Output the [x, y] coordinate of the center of the cell containing the given text.  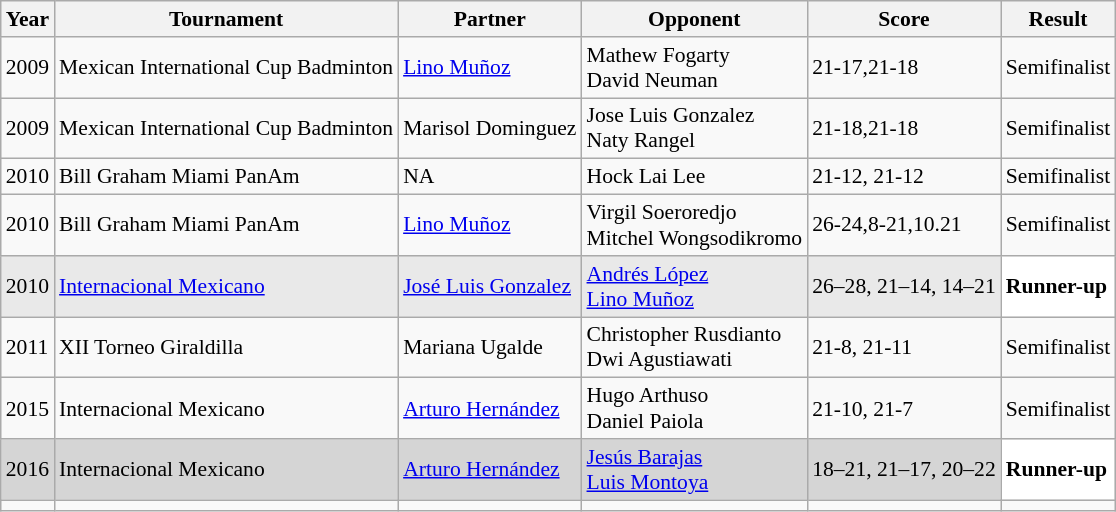
Hugo Arthuso Daniel Paiola [694, 408]
2011 [28, 348]
Virgil Soeroredjo Mitchel Wongsodikromo [694, 226]
Hock Lai Lee [694, 177]
26–28, 21–14, 14–21 [904, 286]
XII Torneo Giraldilla [226, 348]
Tournament [226, 19]
21-12, 21-12 [904, 177]
26-24,8-21,10.21 [904, 226]
Christopher Rusdianto Dwi Agustiawati [694, 348]
21-10, 21-7 [904, 408]
Year [28, 19]
Marisol Dominguez [490, 128]
Result [1058, 19]
2015 [28, 408]
21-18,21-18 [904, 128]
NA [490, 177]
Jose Luis Gonzalez Naty Rangel [694, 128]
21-17,21-18 [904, 68]
18–21, 21–17, 20–22 [904, 470]
Mathew FogartyDavid Neuman [694, 68]
Opponent [694, 19]
Score [904, 19]
Jesús Barajas Luis Montoya [694, 470]
José Luis Gonzalez [490, 286]
2016 [28, 470]
Partner [490, 19]
Mariana Ugalde [490, 348]
21-8, 21-11 [904, 348]
Andrés López Lino Muñoz [694, 286]
